Detect which cell encompasses the target text, then output its [x, y] center coordinate. 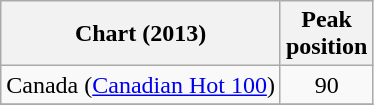
Chart (2013) [141, 34]
90 [326, 85]
Peakposition [326, 34]
Canada (Canadian Hot 100) [141, 85]
